Determine the (X, Y) coordinate at the center of the cell enclosing the given text.  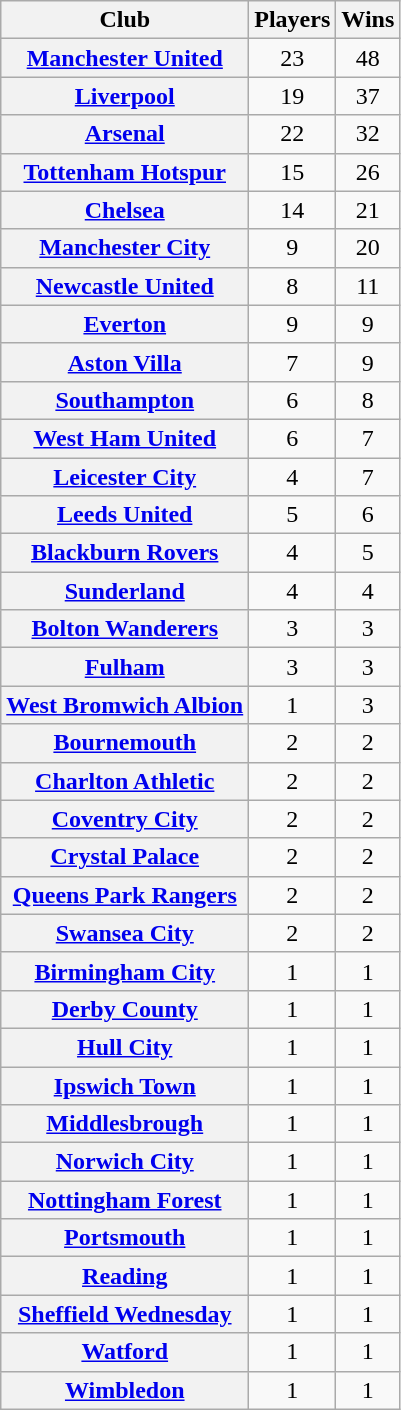
Swansea City (125, 933)
15 (292, 172)
West Bromwich Albion (125, 705)
19 (292, 96)
Bournemouth (125, 743)
Tottenham Hotspur (125, 172)
22 (292, 134)
Newcastle United (125, 286)
Liverpool (125, 96)
32 (368, 134)
Leeds United (125, 515)
21 (368, 210)
Wins (368, 20)
Arsenal (125, 134)
Aston Villa (125, 362)
Everton (125, 324)
Reading (125, 1276)
Sunderland (125, 591)
Derby County (125, 1009)
Crystal Palace (125, 857)
Southampton (125, 400)
Nottingham Forest (125, 1200)
Bolton Wanderers (125, 629)
48 (368, 58)
Middlesbrough (125, 1124)
11 (368, 286)
14 (292, 210)
Chelsea (125, 210)
37 (368, 96)
20 (368, 248)
Manchester City (125, 248)
Fulham (125, 667)
Club (125, 20)
Sheffield Wednesday (125, 1314)
26 (368, 172)
Manchester United (125, 58)
Hull City (125, 1047)
Wimbledon (125, 1390)
Portsmouth (125, 1238)
23 (292, 58)
Leicester City (125, 477)
West Ham United (125, 438)
Charlton Athletic (125, 781)
Players (292, 20)
Blackburn Rovers (125, 553)
Watford (125, 1352)
Norwich City (125, 1162)
Ipswich Town (125, 1085)
Queens Park Rangers (125, 895)
Coventry City (125, 819)
Birmingham City (125, 971)
